For the text-containing cell, return its midpoint in (x, y) coordinate format. 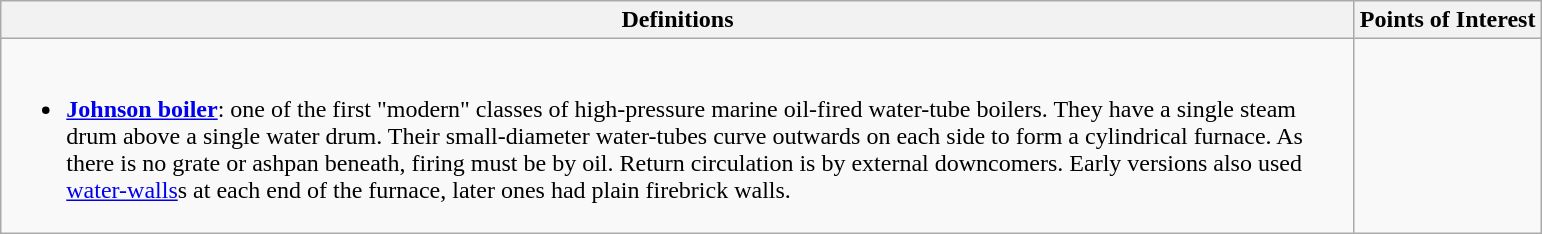
Points of Interest (1448, 20)
Definitions (678, 20)
